Provide the (x, y) coordinate of the cell's center where the given text is located.  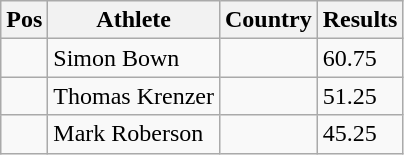
Mark Roberson (134, 134)
Pos (24, 20)
51.25 (360, 96)
45.25 (360, 134)
60.75 (360, 58)
Simon Bown (134, 58)
Country (268, 20)
Thomas Krenzer (134, 96)
Athlete (134, 20)
Results (360, 20)
